Detect which cell encompasses the target text, then output its (X, Y) center coordinate. 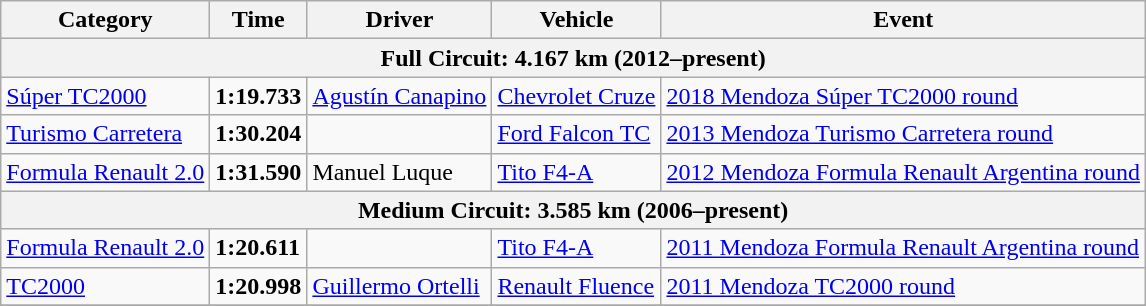
Agustín Canapino (400, 96)
2011 Mendoza Formula Renault Argentina round (904, 248)
Full Circuit: 4.167 km (2012–present) (574, 58)
Driver (400, 20)
Ford Falcon TC (576, 134)
TC2000 (106, 286)
Time (258, 20)
2013 Mendoza Turismo Carretera round (904, 134)
Chevrolet Cruze (576, 96)
1:30.204 (258, 134)
Guillermo Ortelli (400, 286)
2012 Mendoza Formula Renault Argentina round (904, 172)
1:20.611 (258, 248)
Event (904, 20)
1:19.733 (258, 96)
1:20.998 (258, 286)
Renault Fluence (576, 286)
Manuel Luque (400, 172)
1:31.590 (258, 172)
Medium Circuit: 3.585 km (2006–present) (574, 210)
Turismo Carretera (106, 134)
2011 Mendoza TC2000 round (904, 286)
Category (106, 20)
2018 Mendoza Súper TC2000 round (904, 96)
Vehicle (576, 20)
Súper TC2000 (106, 96)
